Return [x, y] of the center of cell containing provided text 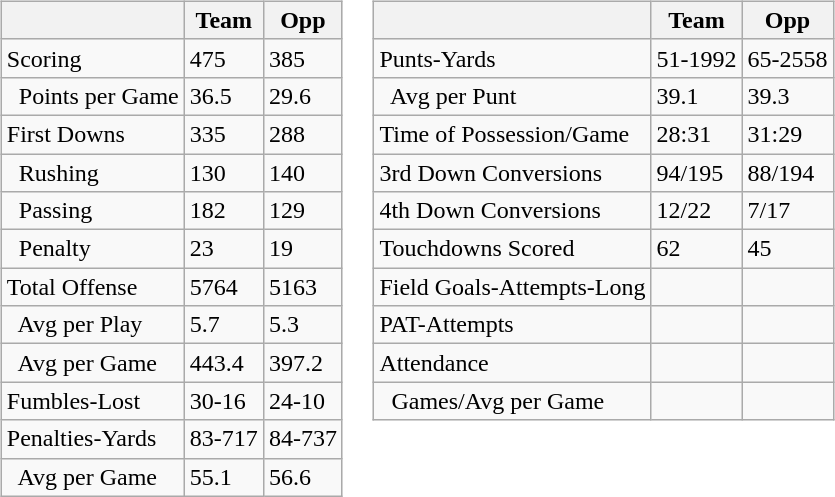
Field Goals-Attempts-Long [512, 287]
Points per Game [92, 96]
23 [224, 249]
PAT-Attempts [512, 325]
Total Offense [92, 287]
Rushing [92, 173]
55.1 [224, 477]
Fumbles-Lost [92, 401]
30-16 [224, 401]
3rd Down Conversions [512, 173]
19 [302, 249]
182 [224, 211]
5764 [224, 287]
24-10 [302, 401]
Punts-Yards [512, 58]
88/194 [788, 173]
39.1 [696, 96]
385 [302, 58]
140 [302, 173]
83-717 [224, 439]
129 [302, 211]
65-2558 [788, 58]
475 [224, 58]
Passing [92, 211]
56.6 [302, 477]
29.6 [302, 96]
130 [224, 173]
5163 [302, 287]
335 [224, 134]
Games/Avg per Game [512, 401]
Penalty [92, 249]
28:31 [696, 134]
Time of Possession/Game [512, 134]
45 [788, 249]
5.7 [224, 325]
62 [696, 249]
288 [302, 134]
36.5 [224, 96]
7/17 [788, 211]
Penalties-Yards [92, 439]
51-1992 [696, 58]
443.4 [224, 363]
84-737 [302, 439]
4th Down Conversions [512, 211]
Scoring [92, 58]
94/195 [696, 173]
5.3 [302, 325]
397.2 [302, 363]
Touchdowns Scored [512, 249]
31:29 [788, 134]
Avg per Play [92, 325]
12/22 [696, 211]
First Downs [92, 134]
Attendance [512, 363]
39.3 [788, 96]
Avg per Punt [512, 96]
